Output the (x, y) coordinate of the center of the cell containing the given text.  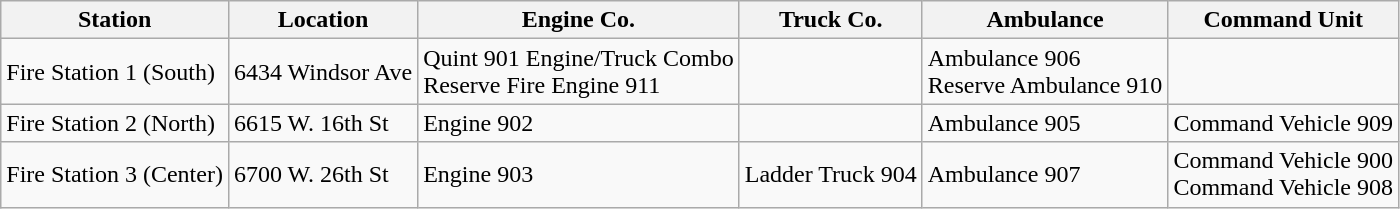
6434 Windsor Ave (322, 72)
Engine Co. (579, 20)
Ambulance 906Reserve Ambulance 910 (1045, 72)
Ambulance 905 (1045, 123)
Command Vehicle 900Command Vehicle 908 (1284, 174)
Fire Station 1 (South) (115, 72)
Truck Co. (830, 20)
Engine 902 (579, 123)
Location (322, 20)
Ladder Truck 904 (830, 174)
Fire Station 2 (North) (115, 123)
6700 W. 26th St (322, 174)
Engine 903 (579, 174)
Quint 901 Engine/Truck ComboReserve Fire Engine 911 (579, 72)
Station (115, 20)
Fire Station 3 (Center) (115, 174)
6615 W. 16th St (322, 123)
Command Vehicle 909 (1284, 123)
Ambulance 907 (1045, 174)
Command Unit (1284, 20)
Ambulance (1045, 20)
